Scan for the cell matching the given text and deliver its (X, Y) coordinate at center. 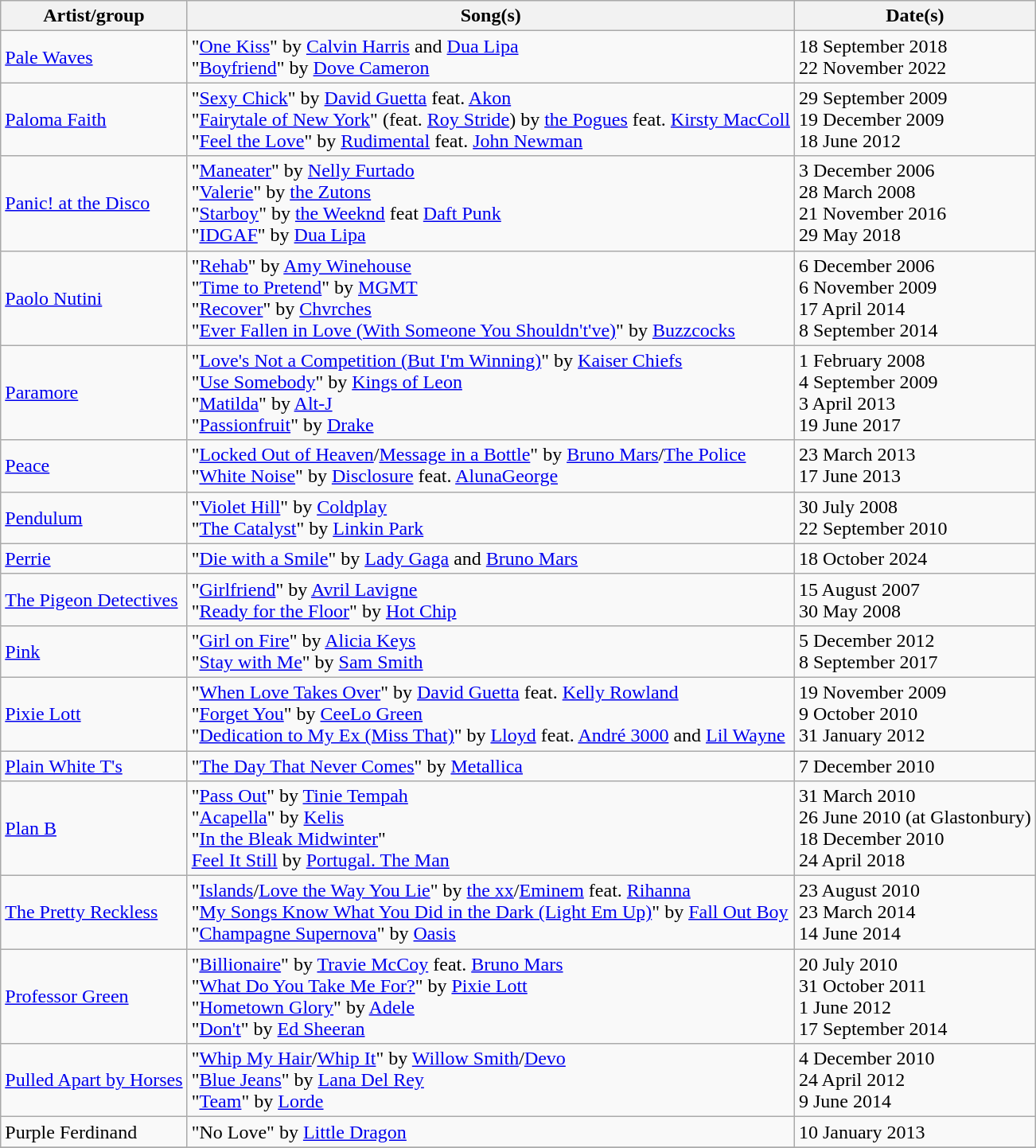
23 August 201023 March 201414 June 2014 (915, 913)
Paramore (94, 393)
31 March 2010 26 June 2010 (at Glastonbury)18 December 201024 April 2018 (915, 829)
Pulled Apart by Horses (94, 1080)
"Girl on Fire" by Alicia Keys"Stay with Me" by Sam Smith (490, 651)
18 September 201822 November 2022 (915, 57)
Pixie Lott (94, 714)
"Die with a Smile" by Lady Gaga and Bruno Mars (490, 558)
Artist/group (94, 16)
Pale Waves (94, 57)
15 August 200730 May 2008 (915, 600)
"No Love" by Little Dragon (490, 1132)
"Whip My Hair/Whip It" by Willow Smith/Devo"Blue Jeans" by Lana Del Rey"Team" by Lorde (490, 1080)
5 December 20128 September 2017 (915, 651)
4 December 201024 April 20129 June 2014 (915, 1080)
Professor Green (94, 996)
"Pass Out" by Tinie Tempah "Acapella" by Kelis "In the Bleak Midwinter"Feel It Still by Portugal. The Man (490, 829)
"Love's Not a Competition (But I'm Winning)" by Kaiser Chiefs"Use Somebody" by Kings of Leon"Matilda" by Alt-J"Passionfruit" by Drake (490, 393)
Perrie (94, 558)
Peace (94, 466)
"Girlfriend" by Avril Lavigne"Ready for the Floor" by Hot Chip (490, 600)
Purple Ferdinand (94, 1132)
Paloma Faith (94, 119)
7 December 2010 (915, 766)
"Billionaire" by Travie McCoy feat. Bruno Mars"What Do You Take Me For?" by Pixie Lott"Hometown Glory" by Adele"Don't" by Ed Sheeran (490, 996)
The Pigeon Detectives (94, 600)
Pink (94, 651)
20 July 201031 October 20111 June 201217 September 2014 (915, 996)
The Pretty Reckless (94, 913)
29 September 200919 December 200918 June 2012 (915, 119)
10 January 2013 (915, 1132)
"Violet Hill" by Coldplay"The Catalyst" by Linkin Park (490, 517)
3 December 200628 March 200821 November 201629 May 2018 (915, 204)
18 October 2024 (915, 558)
19 November 20099 October 201031 January 2012 (915, 714)
"Rehab" by Amy Winehouse "Time to Pretend" by MGMT"Recover" by Chvrches"Ever Fallen in Love (With Someone You Shouldn't've)" by Buzzcocks (490, 298)
"One Kiss" by Calvin Harris and Dua Lipa"Boyfriend" by Dove Cameron (490, 57)
Date(s) (915, 16)
Paolo Nutini (94, 298)
6 December 2006 6 November 200917 April 20148 September 2014 (915, 298)
"The Day That Never Comes" by Metallica (490, 766)
23 March 201317 June 2013 (915, 466)
Panic! at the Disco (94, 204)
Plan B (94, 829)
Song(s) (490, 16)
1 February 20084 September 20093 April 201319 June 2017 (915, 393)
Plain White T's (94, 766)
"Locked Out of Heaven/Message in a Bottle" by Bruno Mars/The Police"White Noise" by Disclosure feat. AlunaGeorge (490, 466)
30 July 200822 September 2010 (915, 517)
"Maneater" by Nelly Furtado "Valerie" by the Zutons"Starboy" by the Weeknd feat Daft Punk"IDGAF" by Dua Lipa (490, 204)
Pendulum (94, 517)
